Extract the [X, Y] coordinate from the center of the cell holding the provided text.  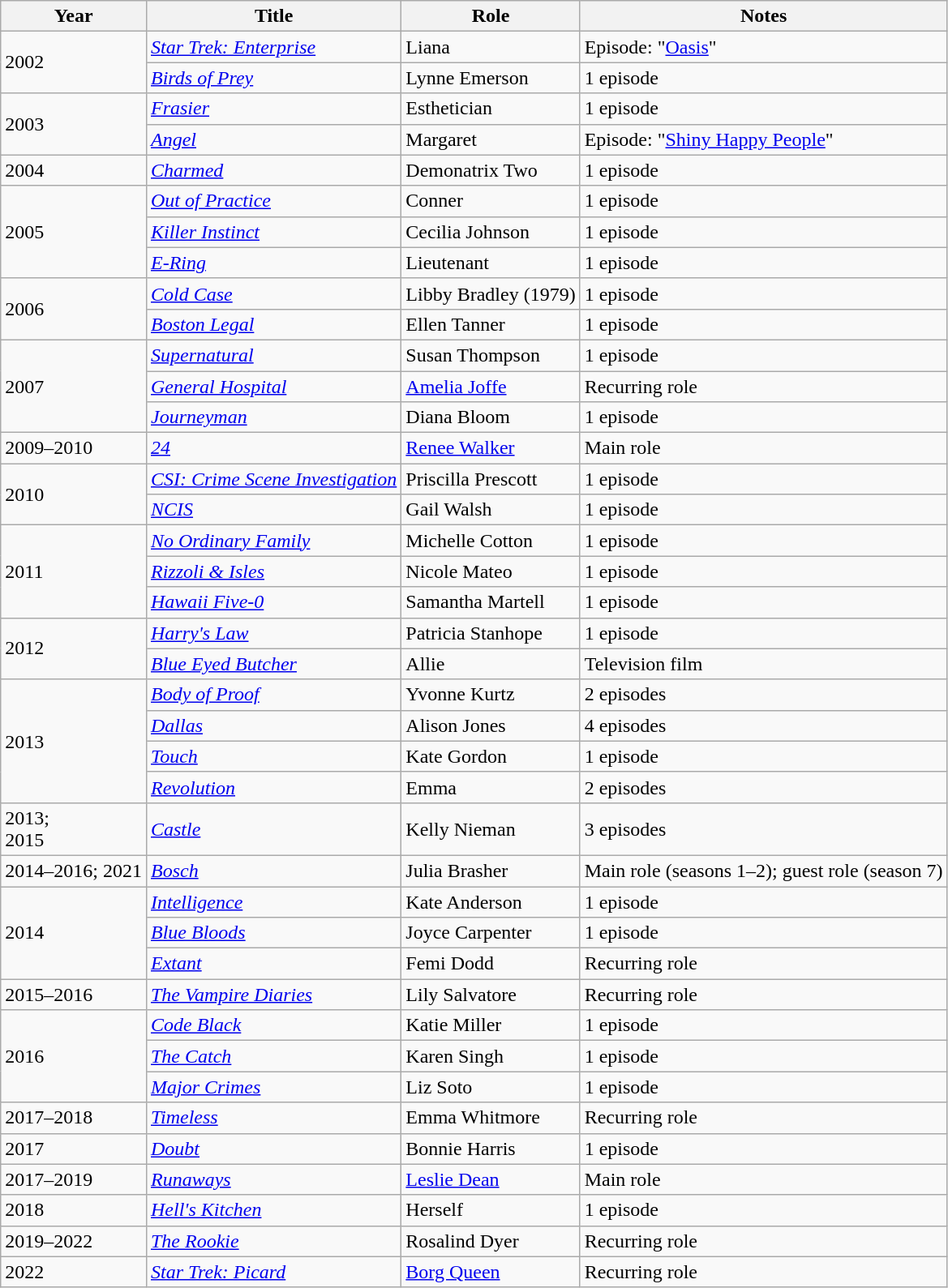
Lieutenant [491, 263]
Body of Proof [273, 695]
Diana Bloom [491, 417]
Demonatrix Two [491, 170]
2017 [74, 1149]
2014–2016; 2021 [74, 871]
Star Trek: Picard [273, 1272]
Joyce Carpenter [491, 933]
Journeyman [273, 417]
Angel [273, 139]
Herself [491, 1210]
2014 [74, 933]
2009–2010 [74, 448]
2007 [74, 386]
Cecilia Johnson [491, 232]
No Ordinary Family [273, 541]
Conner [491, 201]
Role [491, 16]
Out of Practice [273, 201]
3 episodes [764, 828]
Kate Anderson [491, 902]
Libby Bradley (1979) [491, 293]
General Hospital [273, 387]
Alison Jones [491, 725]
Blue Eyed Butcher [273, 664]
Bosch [273, 871]
Extant [273, 964]
Amelia Joffe [491, 387]
Frasier [273, 109]
Hell's Kitchen [273, 1210]
Intelligence [273, 902]
Rosalind Dyer [491, 1241]
Episode: "Oasis" [764, 47]
2005 [74, 232]
Kelly Nieman [491, 828]
Touch [273, 756]
Code Black [273, 1025]
Boston Legal [273, 324]
Runaways [273, 1179]
2015–2016 [74, 995]
Femi Dodd [491, 964]
The Catch [273, 1056]
CSI: Crime Scene Investigation [273, 479]
Blue Bloods [273, 933]
Killer Instinct [273, 232]
Julia Brasher [491, 871]
Liz Soto [491, 1087]
Star Trek: Enterprise [273, 47]
Revolution [273, 787]
Dallas [273, 725]
The Rookie [273, 1241]
Episode: "Shiny Happy People" [764, 139]
4 episodes [764, 725]
Leslie Dean [491, 1179]
Supernatural [273, 355]
Lily Salvatore [491, 995]
Yvonne Kurtz [491, 695]
Patricia Stanhope [491, 633]
Emma Whitmore [491, 1118]
Bonnie Harris [491, 1149]
2006 [74, 309]
2017–2018 [74, 1118]
Hawaii Five-0 [273, 602]
Nicole Mateo [491, 571]
Title [273, 16]
Gail Walsh [491, 510]
Lynne Emerson [491, 78]
Rizzoli & Isles [273, 571]
Major Crimes [273, 1087]
Harry's Law [273, 633]
Timeless [273, 1118]
Samantha Martell [491, 602]
Margaret [491, 139]
Year [74, 16]
Castle [273, 828]
Ellen Tanner [491, 324]
Emma [491, 787]
Cold Case [273, 293]
2013 [74, 741]
Karen Singh [491, 1056]
Borg Queen [491, 1272]
2017–2019 [74, 1179]
2019–2022 [74, 1241]
2002 [74, 62]
E-Ring [273, 263]
2013;2015 [74, 828]
2003 [74, 124]
Priscilla Prescott [491, 479]
2012 [74, 648]
Susan Thompson [491, 355]
Birds of Prey [273, 78]
Renee Walker [491, 448]
Liana [491, 47]
Television film [764, 664]
2011 [74, 571]
Charmed [273, 170]
24 [273, 448]
Notes [764, 16]
2016 [74, 1056]
2022 [74, 1272]
Esthetician [491, 109]
Main role (seasons 1–2); guest role (season 7) [764, 871]
Doubt [273, 1149]
NCIS [273, 510]
2004 [74, 170]
The Vampire Diaries [273, 995]
2018 [74, 1210]
Allie [491, 664]
Michelle Cotton [491, 541]
2010 [74, 494]
Katie Miller [491, 1025]
Kate Gordon [491, 756]
